Return the [x, y] coordinate for the center point of the cell that contains the specified text.  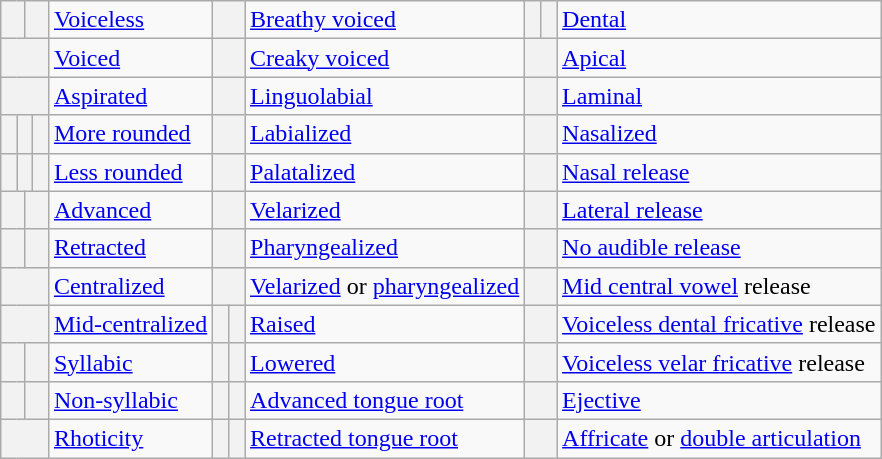
Voiceless velar fricative release [719, 362]
Aspirated [130, 96]
Velarized [385, 210]
Affricate or double articulation [719, 438]
Syllabic [130, 362]
Nasal release [719, 172]
Retracted tongue root [385, 438]
Creaky voiced [385, 58]
Advanced tongue root [385, 400]
Rhoticity [130, 438]
Centralized [130, 286]
Velarized or pharyngealized [385, 286]
Lateral release [719, 210]
Palatalized [385, 172]
Voiceless [130, 20]
Linguolabial [385, 96]
Lowered [385, 362]
More rounded [130, 134]
Apical [719, 58]
Less rounded [130, 172]
Laminal [719, 96]
Mid-centralized [130, 324]
Raised [385, 324]
Advanced [130, 210]
Mid central vowel release [719, 286]
Pharyngealized [385, 248]
Voiced [130, 58]
Ejective [719, 400]
Breathy voiced [385, 20]
No audible release [719, 248]
Dental [719, 20]
Non-syllabic [130, 400]
Retracted [130, 248]
Voiceless dental fricative release [719, 324]
Nasalized [719, 134]
Labialized [385, 134]
